Detect which cell encompasses the target text, then output its [x, y] center coordinate. 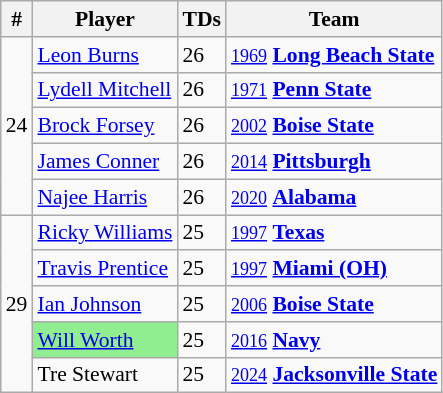
Najee Harris [104, 197]
Ian Johnson [104, 304]
TDs [202, 19]
1997 Texas [334, 233]
2020 Alabama [334, 197]
# [17, 19]
Travis Prentice [104, 269]
Leon Burns [104, 55]
2016 Navy [334, 340]
Lydell Mitchell [104, 90]
Will Worth [104, 340]
24 [17, 126]
2002 Boise State [334, 126]
Tre Stewart [104, 375]
1971 Penn State [334, 90]
2024 Jacksonville State [334, 375]
Brock Forsey [104, 126]
29 [17, 304]
2014 Pittsburgh [334, 162]
James Conner [104, 162]
1969 Long Beach State [334, 55]
Team [334, 19]
Ricky Williams [104, 233]
Player [104, 19]
2006 Boise State [334, 304]
1997 Miami (OH) [334, 269]
